Find where the given text appears and provide that cell's center as [X, Y] coordinate. 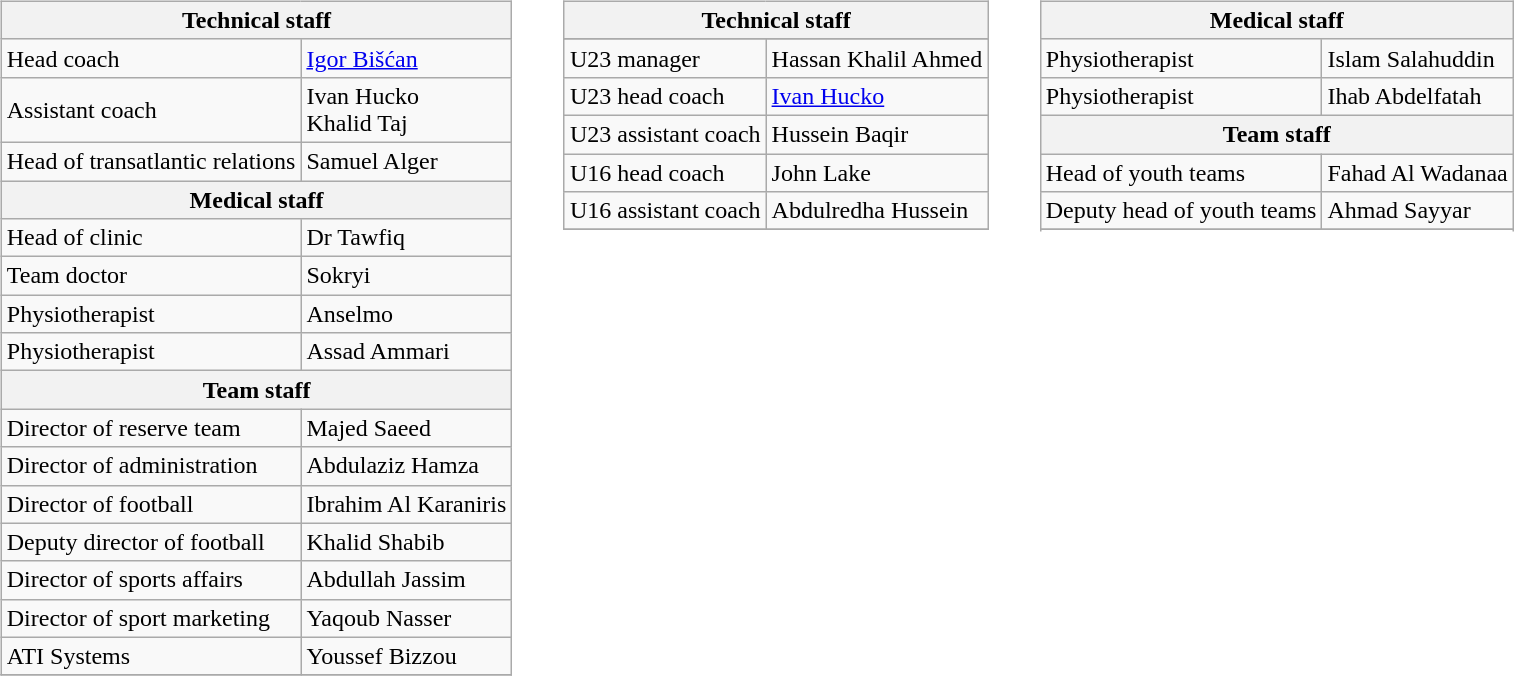
U23 assistant coach [665, 134]
Assad Ammari [406, 352]
Dr Tawfiq [406, 238]
Deputy head of youth teams [1181, 211]
Director of sport marketing [151, 618]
Head of transatlantic relations [151, 161]
Yaqoub Nasser [406, 618]
Majed Saeed [406, 428]
Head coach [151, 58]
Ivan Hucko [877, 96]
Team doctor [151, 276]
Fahad Al Wadanaa [1418, 173]
Abdulaziz Hamza [406, 466]
Ivan Hucko Khalid Taj [406, 110]
U23 head coach [665, 96]
Deputy director of football [151, 542]
Ihab Abdelfatah [1418, 96]
Director of sports affairs [151, 580]
Youssef Bizzou [406, 656]
Director of football [151, 504]
Ahmad Sayyar [1418, 211]
Anselmo [406, 314]
Samuel Alger [406, 161]
ATI Systems [151, 656]
Islam Salahuddin [1418, 58]
U23 manager [665, 58]
John Lake [877, 173]
Abdullah Jassim [406, 580]
Head of youth teams [1181, 173]
Director of reserve team [151, 428]
Director of administration [151, 466]
Hussein Baqir [877, 134]
Assistant coach [151, 110]
Ibrahim Al Karaniris [406, 504]
Head of clinic [151, 238]
Sokryi [406, 276]
Abdulredha Hussein [877, 211]
Khalid Shabib [406, 542]
U16 assistant coach [665, 211]
U16 head coach [665, 173]
Hassan Khalil Ahmed [877, 58]
Igor Bišćan [406, 58]
